Output the [X, Y] coordinate of the center of the cell containing the given text.  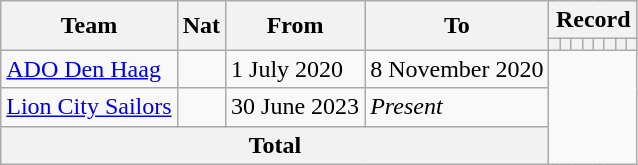
Team [89, 26]
Present [457, 107]
30 June 2023 [296, 107]
Lion City Sailors [89, 107]
8 November 2020 [457, 69]
From [296, 26]
Nat [201, 26]
Record [593, 20]
ADO Den Haag [89, 69]
Total [275, 145]
To [457, 26]
1 July 2020 [296, 69]
